Extract the (x, y) coordinate from the center of the cell holding the provided text.  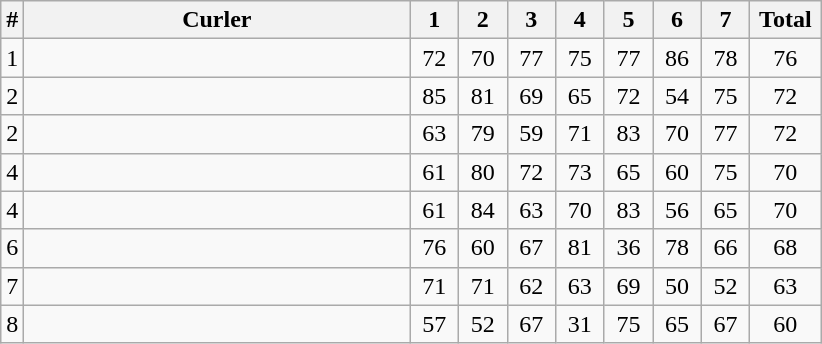
62 (532, 286)
3 (532, 20)
59 (532, 134)
54 (678, 96)
50 (678, 286)
86 (678, 58)
66 (726, 248)
73 (580, 172)
8 (12, 324)
Curler (217, 20)
5 (628, 20)
57 (434, 324)
68 (786, 248)
79 (482, 134)
Total (786, 20)
84 (482, 210)
85 (434, 96)
31 (580, 324)
80 (482, 172)
# (12, 20)
56 (678, 210)
36 (628, 248)
